Return (x, y) of the center of cell containing provided text 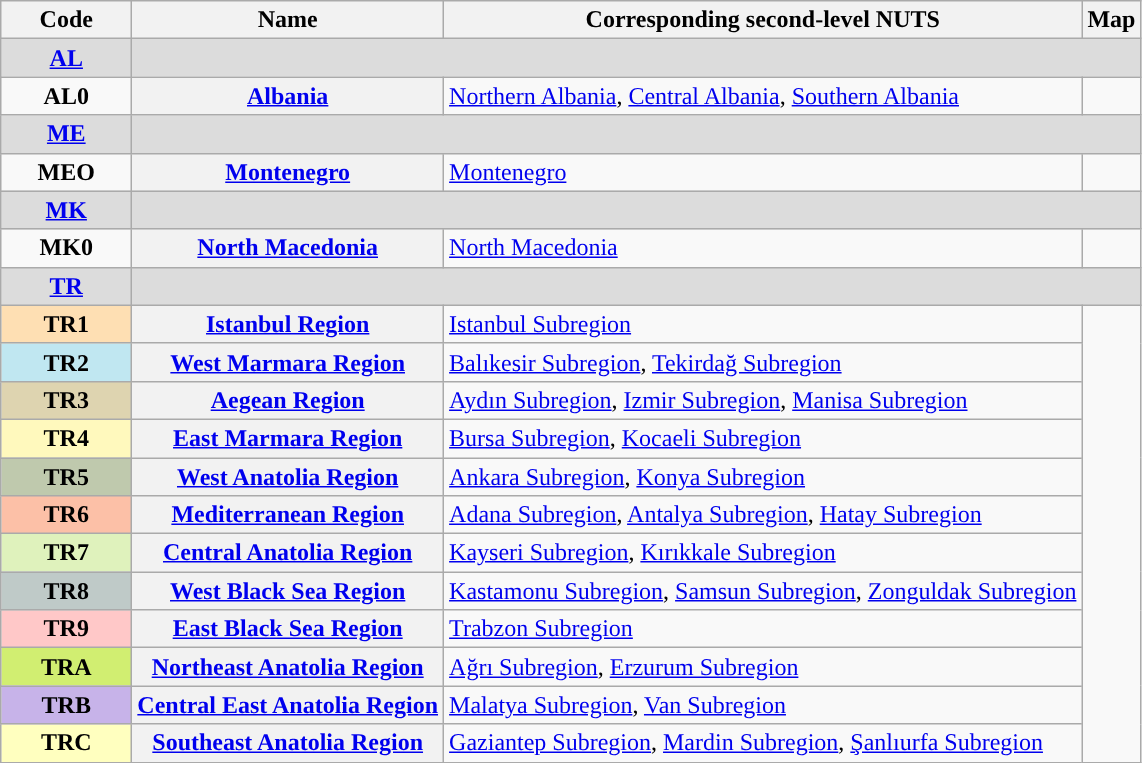
AL (66, 58)
Bursa Subregion, Kocaeli Subregion (763, 438)
TR8 (66, 591)
MEO (66, 172)
Ankara Subregion, Konya Subregion (763, 477)
TR3 (66, 400)
TR6 (66, 515)
TR7 (66, 553)
Name (288, 20)
Albania (288, 96)
ME (66, 134)
TR2 (66, 362)
Northern Albania, Central Albania, Southern Albania (763, 96)
TR9 (66, 629)
Istanbul Subregion (763, 324)
Northeast Anatolia Region (288, 667)
East Black Sea Region (288, 629)
TR1 (66, 324)
TRB (66, 705)
Ağrı Subregion, Erzurum Subregion (763, 667)
West Marmara Region (288, 362)
Code (66, 20)
Kayseri Subregion, Kırıkkale Subregion (763, 553)
MK0 (66, 248)
Balıkesir Subregion, Tekirdağ Subregion (763, 362)
Central East Anatolia Region (288, 705)
Aegean Region (288, 400)
TR5 (66, 477)
AL0 (66, 96)
Gaziantep Subregion, Mardin Subregion, Şanlıurfa Subregion (763, 743)
East Marmara Region (288, 438)
Trabzon Subregion (763, 629)
West Black Sea Region (288, 591)
Central Anatolia Region (288, 553)
TRC (66, 743)
Istanbul Region (288, 324)
Map (1112, 20)
TR (66, 286)
MK (66, 210)
TR4 (66, 438)
Corresponding second-level NUTS (763, 20)
Kastamonu Subregion, Samsun Subregion, Zonguldak Subregion (763, 591)
Adana Subregion, Antalya Subregion, Hatay Subregion (763, 515)
Mediterranean Region (288, 515)
West Anatolia Region (288, 477)
Southeast Anatolia Region (288, 743)
Malatya Subregion, Van Subregion (763, 705)
TRA (66, 667)
Aydın Subregion, Izmir Subregion, Manisa Subregion (763, 400)
